Identify which cell holds the provided text, then report its [x, y] central coordinate. 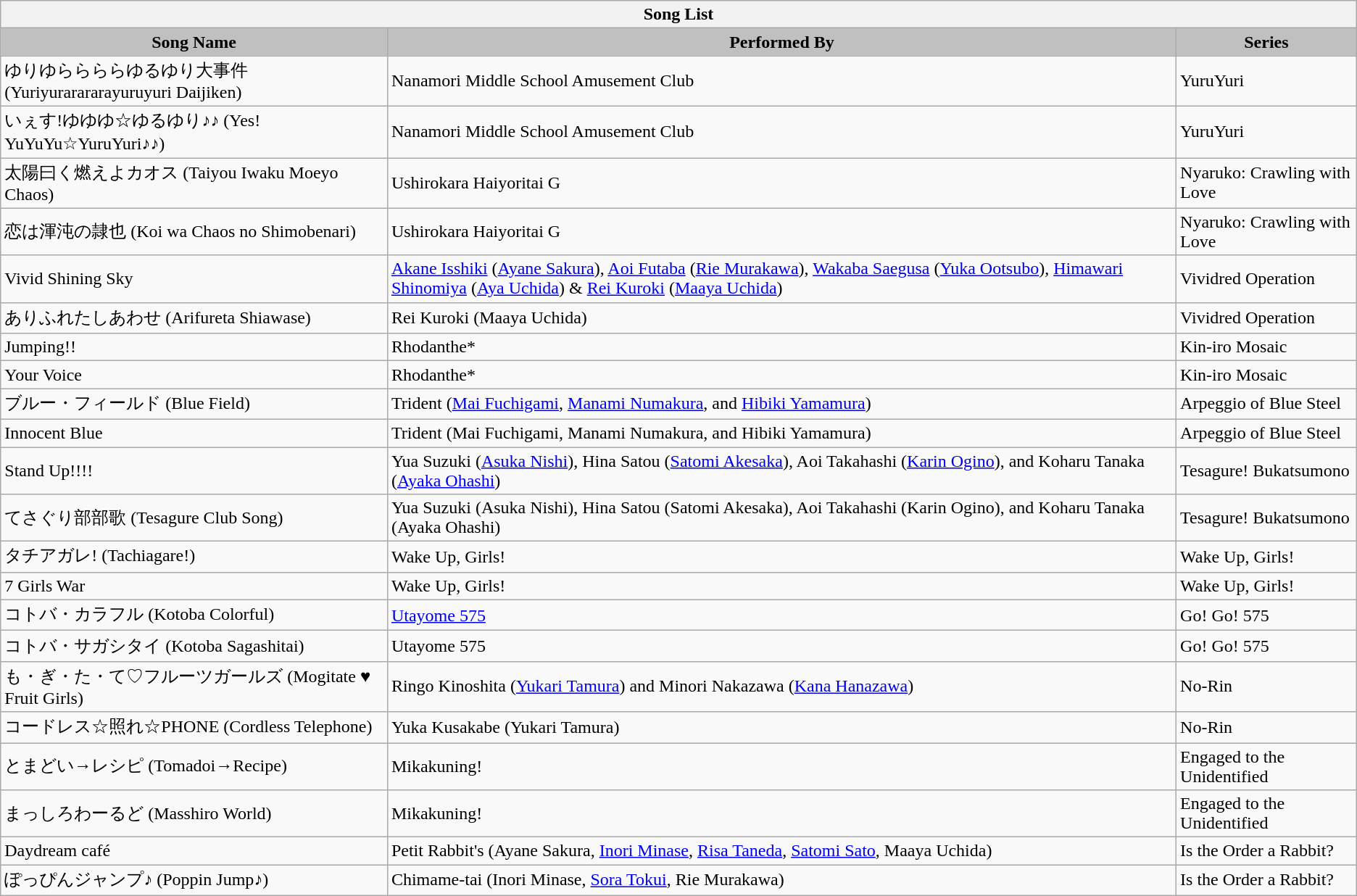
太陽曰く燃えよカオス (Taiyou Iwaku Moeyo Chaos) [194, 183]
まっしろわーるど (Masshiro World) [194, 813]
コードレス☆照れ☆PHONE (Cordless Telephone) [194, 728]
ありふれたしあわせ (Arifureta Shiawase) [194, 318]
Performed By [781, 42]
とまどい→レシピ (Tomadoi→Recipe) [194, 766]
Jumping!! [194, 347]
いぇす!ゆゆゆ☆ゆるゆり♪♪ (Yes! YuYuYu☆YuruYuri♪♪) [194, 132]
Series [1267, 42]
ブルー・フィールド (Blue Field) [194, 405]
タチアガレ! (Tachiagare!) [194, 557]
Innocent Blue [194, 433]
Ringo Kinoshita (Yukari Tamura) and Minori Nakazawa (Kana Hanazawa) [781, 686]
ゆりゆららららゆるゆり大事件 (Yuriyurarararayuruyuri Daijiken) [194, 81]
Stand Up!!!! [194, 470]
コトバ・カラフル (Kotoba Colorful) [194, 615]
7 Girls War [194, 586]
Petit Rabbit's (Ayane Sakura, Inori Minase, Risa Taneda, Satomi Sato, Maaya Uchida) [781, 851]
Rei Kuroki (Maaya Uchida) [781, 318]
Akane Isshiki (Ayane Sakura), Aoi Futaba (Rie Murakawa), Wakaba Saegusa (Yuka Ootsubo), Himawari Shinomiya (Aya Uchida) & Rei Kuroki (Maaya Uchida) [781, 278]
Your Voice [194, 375]
Vivid Shining Sky [194, 278]
Chimame-tai (Inori Minase, Sora Tokui, Rie Murakawa) [781, 880]
も・ぎ・た・て♡フルーツガールズ (Mogitate ♥ Fruit Girls) [194, 686]
恋は渾沌の隷也 (Koi wa Chaos no Shimobenari) [194, 232]
コトバ・サガシタイ (Kotoba Sagashitai) [194, 647]
ぽっぴんジャンプ♪ (Poppin Jump♪) [194, 880]
Yuka Kusakabe (Yukari Tamura) [781, 728]
Song List [678, 14]
てさぐり部部歌 (Tesagure Club Song) [194, 518]
Song Name [194, 42]
Daydream café [194, 851]
